Identify which cell holds the provided text, then report its (x, y) central coordinate. 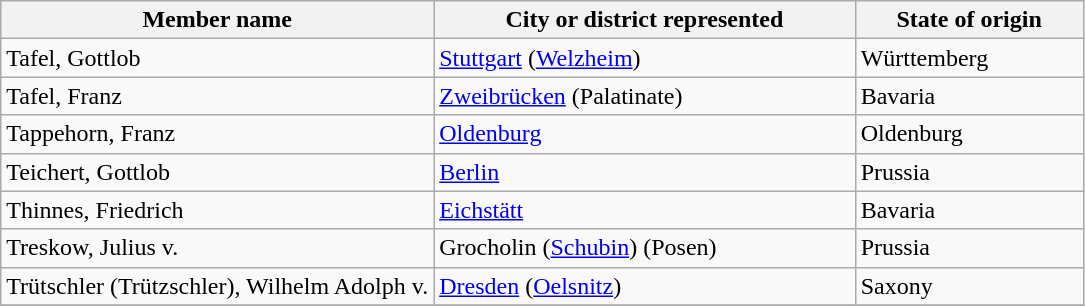
Württemberg (969, 58)
Berlin (644, 172)
Trütschler (Trützschler), Wilhelm Adolph v. (218, 286)
Tafel, Franz (218, 96)
Stuttgart (Welzheim) (644, 58)
City or district represented (644, 20)
Treskow, Julius v. (218, 248)
Thinnes, Friedrich (218, 210)
Saxony (969, 286)
Grocholin (Schubin) (Posen) (644, 248)
Teichert, Gottlob (218, 172)
Member name (218, 20)
State of origin (969, 20)
Eichstätt (644, 210)
Tappehorn, Franz (218, 134)
Tafel, Gottlob (218, 58)
Zweibrücken (Palatinate) (644, 96)
Dresden (Oelsnitz) (644, 286)
